Return [x, y] of the center of cell containing provided text 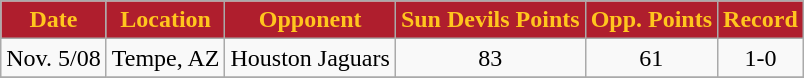
Nov. 5/08 [54, 58]
Date [54, 20]
61 [651, 58]
Tempe, AZ [166, 58]
Opp. Points [651, 20]
Opponent [310, 20]
Record [761, 20]
Houston Jaguars [310, 58]
1-0 [761, 58]
Sun Devils Points [490, 20]
Location [166, 20]
83 [490, 58]
